Return (x, y) of the center of cell containing provided text 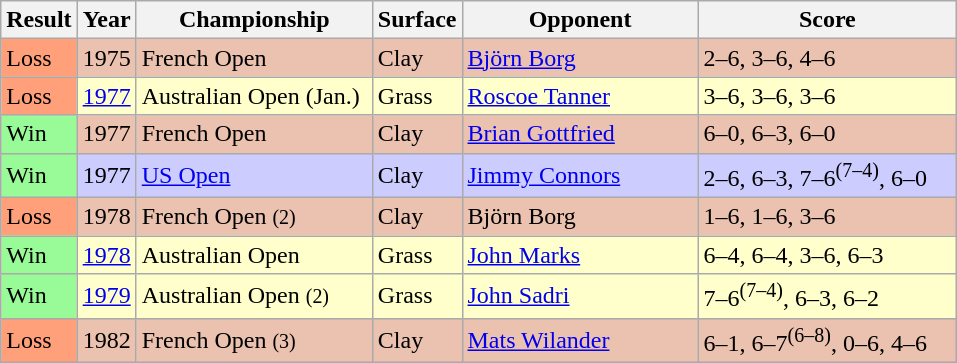
6–1, 6–7(6–8), 0–6, 4–6 (828, 340)
6–0, 6–3, 6–0 (828, 134)
Australian Open (2) (254, 296)
French Open (2) (254, 217)
John Marks (580, 255)
Year (106, 20)
Brian Gottfried (580, 134)
1979 (106, 296)
2–6, 6–3, 7–6(7–4), 6–0 (828, 176)
6–4, 6–4, 3–6, 6–3 (828, 255)
French Open (3) (254, 340)
Opponent (580, 20)
US Open (254, 176)
Result (39, 20)
7–6(7–4), 6–3, 6–2 (828, 296)
Roscoe Tanner (580, 96)
1982 (106, 340)
Score (828, 20)
Jimmy Connors (580, 176)
Australian Open (Jan.) (254, 96)
3–6, 3–6, 3–6 (828, 96)
Mats Wilander (580, 340)
Surface (417, 20)
1975 (106, 58)
2–6, 3–6, 4–6 (828, 58)
1–6, 1–6, 3–6 (828, 217)
Australian Open (254, 255)
John Sadri (580, 296)
Championship (254, 20)
